Return [X, Y] of the center of cell containing provided text 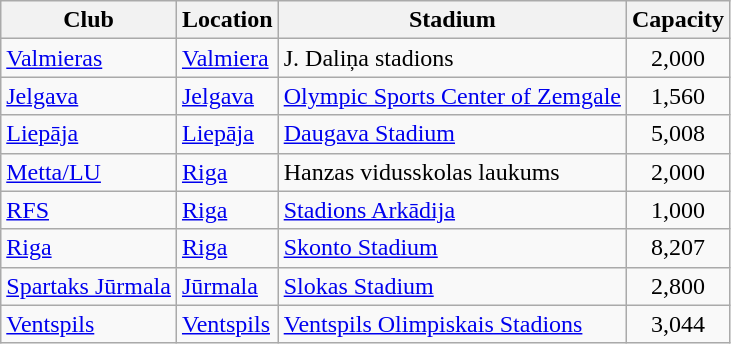
Capacity [678, 20]
Club [89, 20]
Jūrmala [227, 286]
Hanzas vidusskolas laukums [452, 172]
3,044 [678, 324]
Valmieras [89, 58]
RFS [89, 210]
J. Daliņa stadions [452, 58]
Daugava Stadium [452, 134]
Location [227, 20]
Skonto Stadium [452, 248]
1,560 [678, 96]
8,207 [678, 248]
Valmiera [227, 58]
Stadium [452, 20]
2,800 [678, 286]
1,000 [678, 210]
Ventspils Olimpiskais Stadions [452, 324]
Slokas Stadium [452, 286]
Spartaks Jūrmala [89, 286]
5,008 [678, 134]
Metta/LU [89, 172]
Stadions Arkādija [452, 210]
Olympic Sports Center of Zemgale [452, 96]
